Extract the (X, Y) coordinate from the center of the cell holding the provided text.  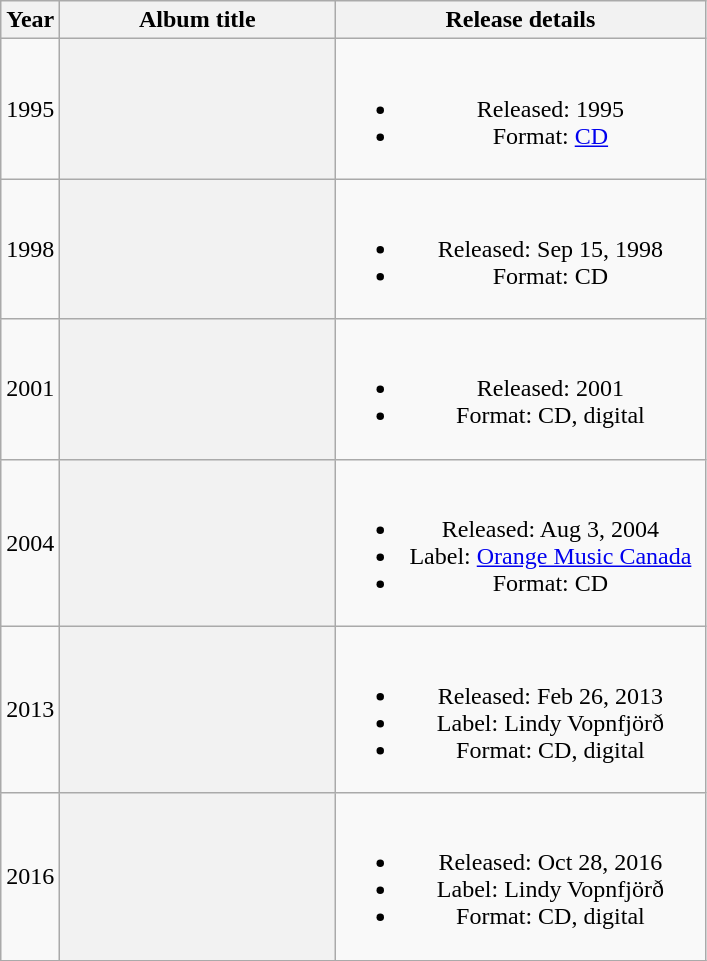
Released: Oct 28, 2016Label: Lindy VopnfjörðFormat: CD, digital (520, 876)
Release details (520, 20)
1995 (30, 109)
Released: Feb 26, 2013Label: Lindy VopnfjörðFormat: CD, digital (520, 710)
1998 (30, 249)
2013 (30, 710)
2001 (30, 389)
Released: Sep 15, 1998Format: CD (520, 249)
Album title (198, 20)
Released: 2001Format: CD, digital (520, 389)
Released: 1995Format: CD (520, 109)
Year (30, 20)
Released: Aug 3, 2004Label: Orange Music CanadaFormat: CD (520, 542)
2004 (30, 542)
2016 (30, 876)
